Return (X, Y) of the center of cell containing provided text 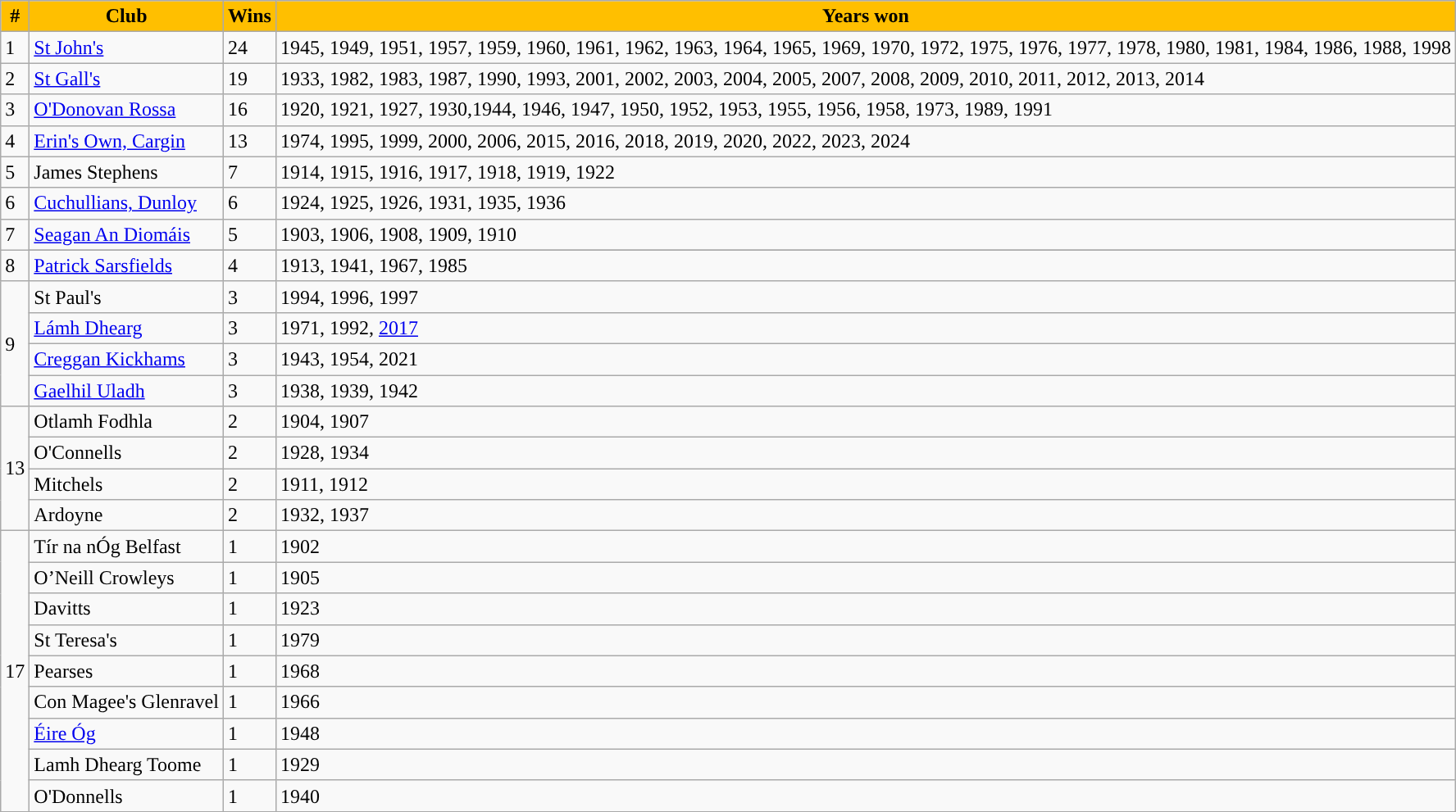
17 (15, 672)
1904, 1907 (866, 422)
Seagan An Diomáis (126, 234)
1932, 1937 (866, 515)
Patrick Sarsfields (126, 265)
1914, 1915, 1916, 1917, 1918, 1919, 1922 (866, 172)
1948 (866, 733)
Pearses (126, 671)
24 (249, 48)
Gaelhil Uladh (126, 391)
Creggan Kickhams (126, 359)
1905 (866, 578)
9 (15, 343)
19 (249, 79)
1929 (866, 764)
1971, 1992, 2017 (866, 328)
Tír na nÓg Belfast (126, 547)
Club (126, 16)
Con Magee's Glenravel (126, 702)
Years won (866, 16)
Davitts (126, 609)
St Gall's (126, 79)
Éire Óg (126, 733)
# (15, 16)
1924, 1925, 1926, 1931, 1935, 1936 (866, 203)
1902 (866, 547)
16 (249, 110)
1966 (866, 702)
O'Connells (126, 453)
Lámh Dhearg (126, 328)
1940 (866, 796)
1913, 1941, 1967, 1985 (866, 265)
1943, 1954, 2021 (866, 359)
1928, 1934 (866, 453)
1903, 1906, 1908, 1909, 1910 (866, 234)
St Paul's (126, 297)
O'Donovan Rossa (126, 110)
Lamh Dhearg Toome (126, 764)
1968 (866, 671)
James Stephens (126, 172)
1920, 1921, 1927, 1930,1944, 1946, 1947, 1950, 1952, 1953, 1955, 1956, 1958, 1973, 1989, 1991 (866, 110)
1994, 1996, 1997 (866, 297)
1933, 1982, 1983, 1987, 1990, 1993, 2001, 2002, 2003, 2004, 2005, 2007, 2008, 2009, 2010, 2011, 2012, 2013, 2014 (866, 79)
1974, 1995, 1999, 2000, 2006, 2015, 2016, 2018, 2019, 2020, 2022, 2023, 2024 (866, 141)
1923 (866, 609)
Cuchullians, Dunloy (126, 203)
St John's (126, 48)
1911, 1912 (866, 484)
Mitchels (126, 484)
Erin's Own, Cargin (126, 141)
Wins (249, 16)
Otlamh Fodhla (126, 422)
O'Donnells (126, 796)
1938, 1939, 1942 (866, 391)
St Teresa's (126, 640)
O’Neill Crowleys (126, 578)
Ardoyne (126, 515)
8 (15, 265)
1945, 1949, 1951, 1957, 1959, 1960, 1961, 1962, 1963, 1964, 1965, 1969, 1970, 1972, 1975, 1976, 1977, 1978, 1980, 1981, 1984, 1986, 1988, 1998 (866, 48)
1979 (866, 640)
